Capture the cell that displays the provided text and extract its (x, y) central coordinate. 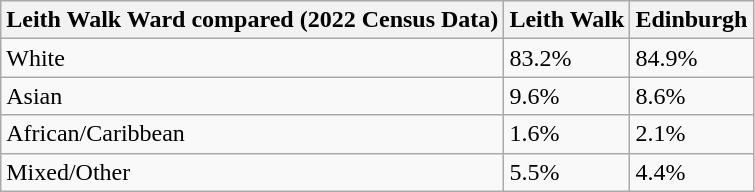
Leith Walk (567, 20)
5.5% (567, 172)
Leith Walk Ward compared (2022 Census Data) (252, 20)
Mixed/Other (252, 172)
83.2% (567, 58)
African/Caribbean (252, 134)
Edinburgh (692, 20)
1.6% (567, 134)
Asian (252, 96)
9.6% (567, 96)
White (252, 58)
8.6% (692, 96)
2.1% (692, 134)
84.9% (692, 58)
4.4% (692, 172)
